Detect which cell encompasses the target text, then output its (x, y) center coordinate. 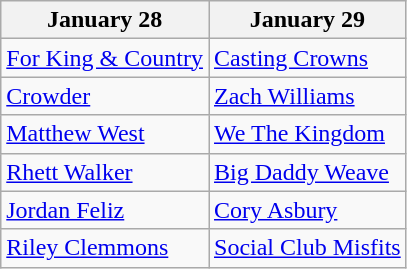
Riley Clemmons (105, 248)
Social Club Misfits (307, 248)
January 28 (105, 20)
Zach Williams (307, 96)
Big Daddy Weave (307, 172)
Jordan Feliz (105, 210)
For King & Country (105, 58)
January 29 (307, 20)
We The Kingdom (307, 134)
Matthew West (105, 134)
Rhett Walker (105, 172)
Crowder (105, 96)
Casting Crowns (307, 58)
Cory Asbury (307, 210)
